Output the (x, y) coordinate of the center of the cell containing the given text.  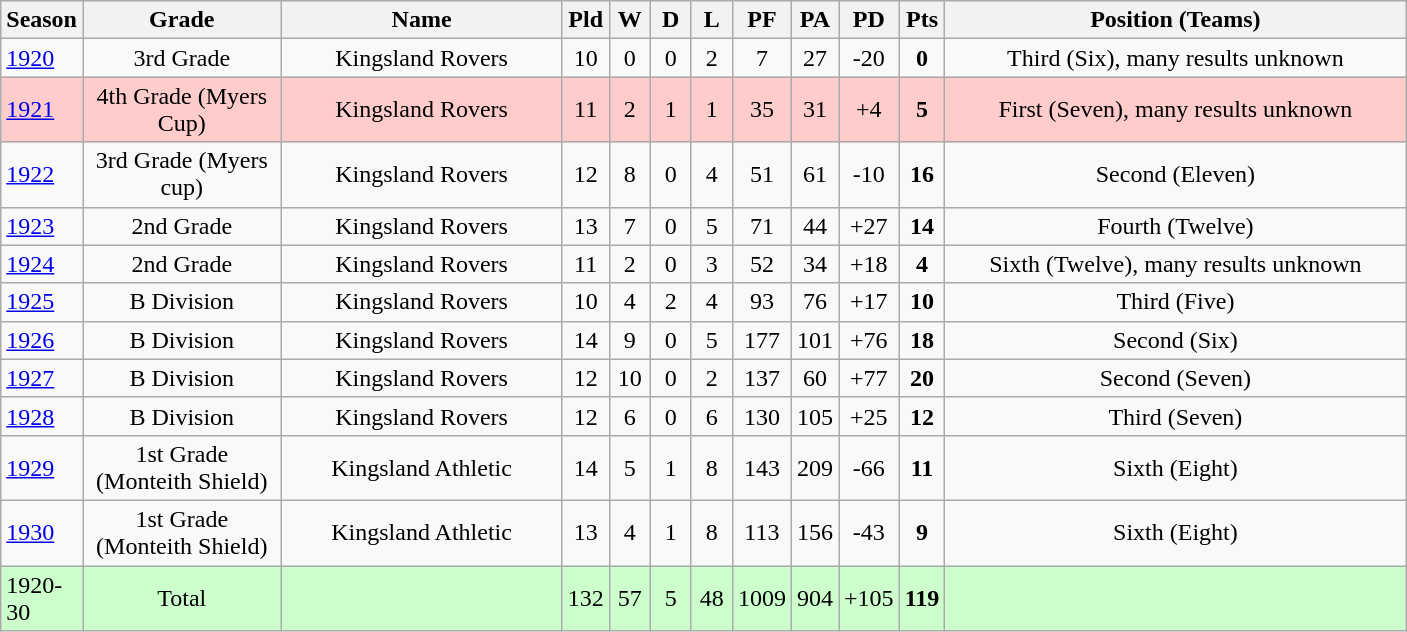
Third (Five) (1176, 302)
Pld (586, 20)
209 (814, 468)
52 (762, 264)
113 (762, 532)
1927 (42, 378)
+27 (868, 226)
1920-30 (42, 598)
1921 (42, 110)
35 (762, 110)
34 (814, 264)
51 (762, 174)
4th Grade (Myers Cup) (182, 110)
1925 (42, 302)
44 (814, 226)
Season (42, 20)
Second (Eleven) (1176, 174)
1930 (42, 532)
177 (762, 340)
Third (Six), many results unknown (1176, 58)
119 (922, 598)
3rd Grade (Myers cup) (182, 174)
1920 (42, 58)
PD (868, 20)
1929 (42, 468)
76 (814, 302)
71 (762, 226)
1926 (42, 340)
105 (814, 416)
+18 (868, 264)
101 (814, 340)
L (712, 20)
-10 (868, 174)
+25 (868, 416)
Third (Seven) (1176, 416)
W (630, 20)
PF (762, 20)
1922 (42, 174)
+77 (868, 378)
137 (762, 378)
-20 (868, 58)
Sixth (Twelve), many results unknown (1176, 264)
48 (712, 598)
130 (762, 416)
Second (Six) (1176, 340)
+76 (868, 340)
27 (814, 58)
-66 (868, 468)
20 (922, 378)
18 (922, 340)
904 (814, 598)
93 (762, 302)
132 (586, 598)
Pts (922, 20)
Grade (182, 20)
First (Seven), many results unknown (1176, 110)
+4 (868, 110)
-43 (868, 532)
+17 (868, 302)
Position (Teams) (1176, 20)
57 (630, 598)
60 (814, 378)
143 (762, 468)
16 (922, 174)
D (670, 20)
1009 (762, 598)
156 (814, 532)
1924 (42, 264)
Second (Seven) (1176, 378)
31 (814, 110)
+105 (868, 598)
PA (814, 20)
1928 (42, 416)
Total (182, 598)
1923 (42, 226)
Name (422, 20)
3 (712, 264)
3rd Grade (182, 58)
61 (814, 174)
Fourth (Twelve) (1176, 226)
